Return the (X, Y) coordinate for the center point of the cell that contains the specified text.  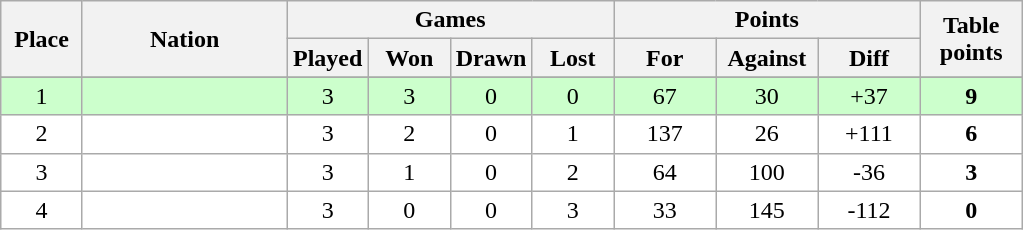
Place (42, 39)
Lost (573, 58)
26 (767, 134)
-36 (869, 172)
4 (42, 210)
Played (328, 58)
-112 (869, 210)
Games (450, 20)
30 (767, 96)
+111 (869, 134)
Nation (184, 39)
Against (767, 58)
145 (767, 210)
100 (767, 172)
+37 (869, 96)
For (665, 58)
64 (665, 172)
Diff (869, 58)
Drawn (491, 58)
6 (971, 134)
Tablepoints (971, 39)
Won (409, 58)
Points (767, 20)
137 (665, 134)
33 (665, 210)
9 (971, 96)
67 (665, 96)
